Search for the cell housing the specified text and yield its [X, Y] center coordinate. 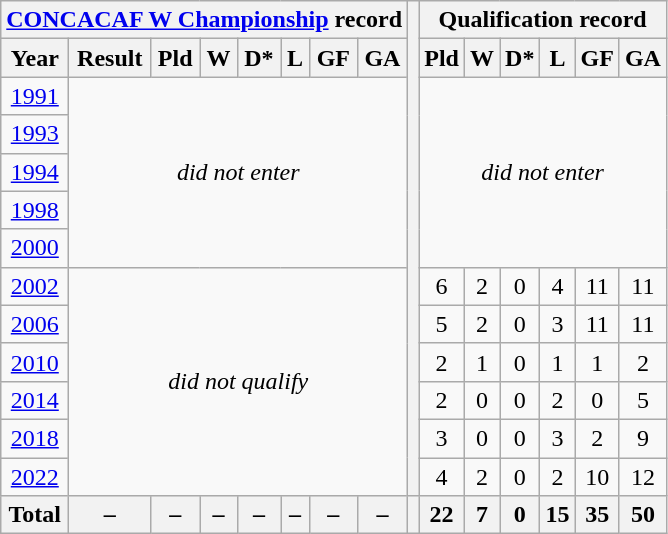
2000 [35, 248]
7 [482, 515]
2002 [35, 286]
50 [642, 515]
CONCACAF W Championship record [204, 20]
10 [597, 477]
2010 [35, 362]
2022 [35, 477]
2006 [35, 324]
Result [110, 58]
1991 [35, 96]
Qualification record [543, 20]
22 [442, 515]
1993 [35, 134]
2014 [35, 400]
35 [597, 515]
2018 [35, 438]
Year [35, 58]
9 [642, 438]
15 [558, 515]
12 [642, 477]
6 [442, 286]
did not qualify [238, 381]
1998 [35, 210]
Total [35, 515]
1994 [35, 172]
